For the text-containing cell, return its midpoint in [X, Y] coordinate format. 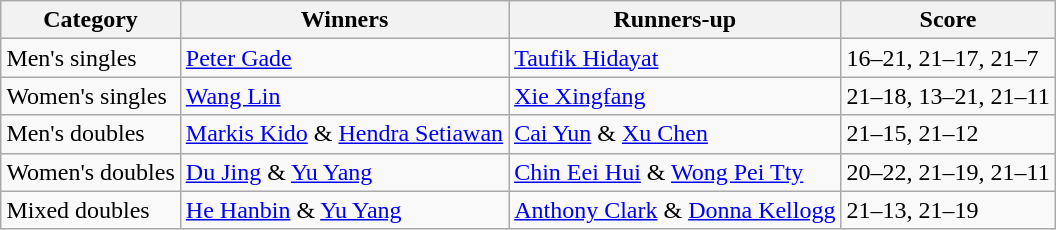
Du Jing & Yu Yang [344, 172]
16–21, 21–17, 21–7 [948, 58]
Winners [344, 20]
Men's doubles [90, 134]
21–15, 21–12 [948, 134]
Women's singles [90, 96]
Taufik Hidayat [675, 58]
Cai Yun & Xu Chen [675, 134]
Runners-up [675, 20]
Category [90, 20]
He Hanbin & Yu Yang [344, 210]
20–22, 21–19, 21–11 [948, 172]
Score [948, 20]
Chin Eei Hui & Wong Pei Tty [675, 172]
Xie Xingfang [675, 96]
21–13, 21–19 [948, 210]
Peter Gade [344, 58]
21–18, 13–21, 21–11 [948, 96]
Men's singles [90, 58]
Wang Lin [344, 96]
Mixed doubles [90, 210]
Anthony Clark & Donna Kellogg [675, 210]
Women's doubles [90, 172]
Markis Kido & Hendra Setiawan [344, 134]
